Search for the cell housing the specified text and yield its (x, y) center coordinate. 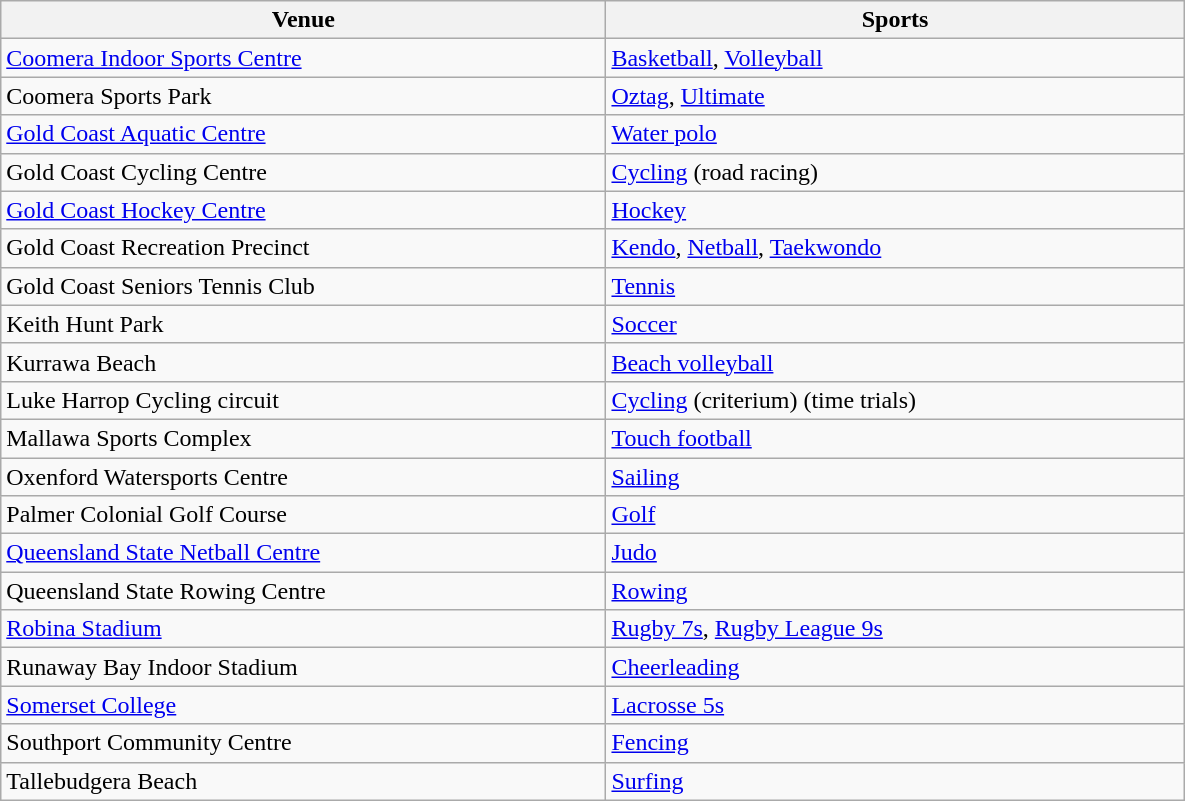
Tennis (895, 286)
Oxenford Watersports Centre (304, 477)
Touch football (895, 438)
Southport Community Centre (304, 743)
Queensland State Netball Centre (304, 553)
Rowing (895, 591)
Fencing (895, 743)
Golf (895, 515)
Sports (895, 20)
Gold Coast Cycling Centre (304, 172)
Hockey (895, 210)
Coomera Indoor Sports Centre (304, 58)
Water polo (895, 134)
Palmer Colonial Golf Course (304, 515)
Cycling (road racing) (895, 172)
Kendo, Netball, Taekwondo (895, 248)
Kurrawa Beach (304, 362)
Tallebudgera Beach (304, 781)
Keith Hunt Park (304, 324)
Sailing (895, 477)
Cycling (criterium) (time trials) (895, 400)
Lacrosse 5s (895, 705)
Oztag, Ultimate (895, 96)
Luke Harrop Cycling circuit (304, 400)
Venue (304, 20)
Basketball, Volleyball (895, 58)
Surfing (895, 781)
Gold Coast Recreation Precinct (304, 248)
Somerset College (304, 705)
Beach volleyball (895, 362)
Cheerleading (895, 667)
Gold Coast Hockey Centre (304, 210)
Coomera Sports Park (304, 96)
Runaway Bay Indoor Stadium (304, 667)
Queensland State Rowing Centre (304, 591)
Soccer (895, 324)
Gold Coast Aquatic Centre (304, 134)
Gold Coast Seniors Tennis Club (304, 286)
Robina Stadium (304, 629)
Mallawa Sports Complex (304, 438)
Judo (895, 553)
Rugby 7s, Rugby League 9s (895, 629)
